Extract the [x, y] coordinate from the center of the cell holding the provided text.  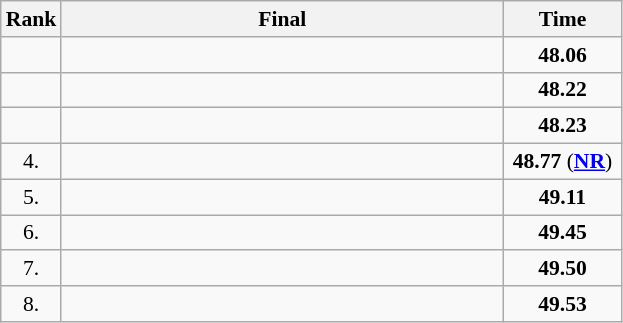
48.77 (NR) [562, 162]
48.22 [562, 90]
48.06 [562, 55]
Rank [32, 19]
Final [282, 19]
8. [32, 304]
49.45 [562, 233]
49.53 [562, 304]
Time [562, 19]
4. [32, 162]
6. [32, 233]
5. [32, 197]
7. [32, 269]
49.50 [562, 269]
49.11 [562, 197]
48.23 [562, 126]
